Determine the (X, Y) coordinate at the center of the cell enclosing the given text.  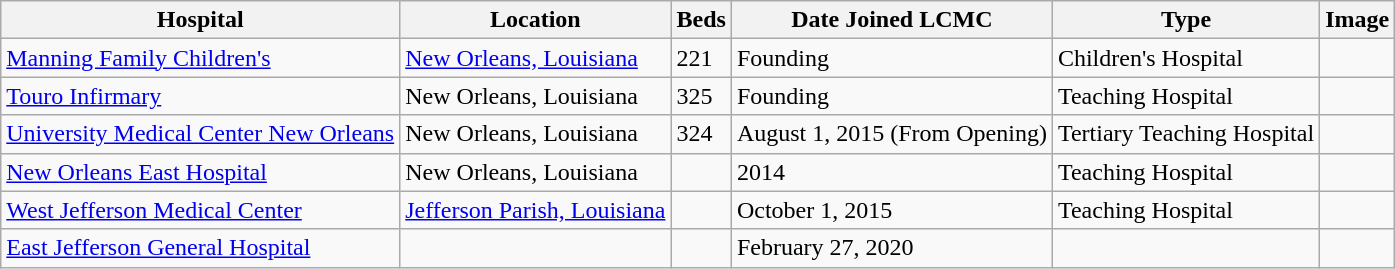
Location (536, 20)
University Medical Center New Orleans (200, 134)
Type (1186, 20)
February 27, 2020 (892, 248)
Image (1358, 20)
Tertiary Teaching Hospital (1186, 134)
Date Joined LCMC (892, 20)
Touro Infirmary (200, 96)
Manning Family Children's (200, 58)
324 (701, 134)
Hospital (200, 20)
August 1, 2015 (From Opening) (892, 134)
221 (701, 58)
October 1, 2015 (892, 210)
Beds (701, 20)
New Orleans East Hospital (200, 172)
East Jefferson General Hospital (200, 248)
325 (701, 96)
West Jefferson Medical Center (200, 210)
2014 (892, 172)
Children's Hospital (1186, 58)
Jefferson Parish, Louisiana (536, 210)
